Find where the given text appears and provide that cell's center as [X, Y] coordinate. 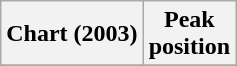
Peakposition [189, 34]
Chart (2003) [72, 34]
